Identify which cell holds the provided text, then report its (X, Y) central coordinate. 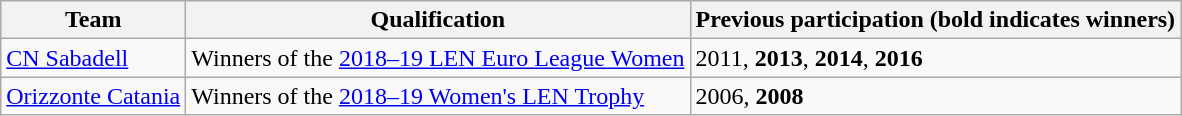
Team (94, 20)
Previous participation (bold indicates winners) (936, 20)
Winners of the 2018–19 LEN Euro League Women (438, 58)
Qualification (438, 20)
CN Sabadell (94, 58)
Winners of the 2018–19 Women's LEN Trophy (438, 96)
2011, 2013, 2014, 2016 (936, 58)
Orizzonte Catania (94, 96)
2006, 2008 (936, 96)
